For the text-containing cell, return its midpoint in (x, y) coordinate format. 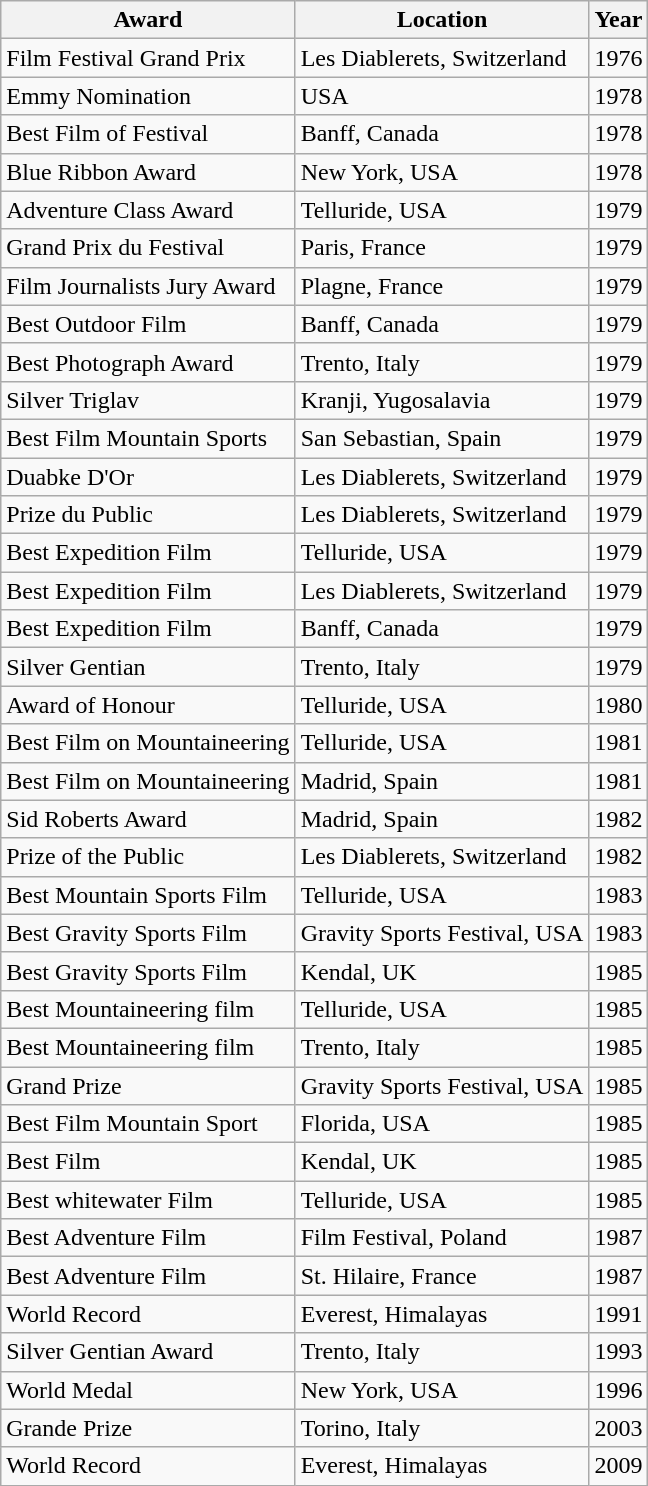
Prize du Public (148, 515)
Best Film of Festival (148, 134)
Film Journalists Jury Award (148, 286)
2009 (618, 1466)
Silver Gentian Award (148, 1352)
Year (618, 20)
Best Outdoor Film (148, 324)
1993 (618, 1352)
Plagne, France (442, 286)
Duabke D'Or (148, 477)
Grand Prix du Festival (148, 248)
Florida, USA (442, 1124)
Location (442, 20)
Adventure Class Award (148, 210)
Best whitewater Film (148, 1200)
Best Film Mountain Sports (148, 438)
Award of Honour (148, 705)
1976 (618, 58)
St. Hilaire, France (442, 1276)
Grand Prize (148, 1085)
Blue Ribbon Award (148, 172)
Torino, Italy (442, 1428)
1980 (618, 705)
Emmy Nomination (148, 96)
Sid Roberts Award (148, 819)
Best Photograph Award (148, 362)
Film Festival Grand Prix (148, 58)
World Medal (148, 1390)
Best Film (148, 1162)
2003 (618, 1428)
Silver Gentian (148, 667)
Silver Triglav (148, 400)
Prize of the Public (148, 857)
Paris, France (442, 248)
USA (442, 96)
Film Festival, Poland (442, 1238)
1991 (618, 1314)
San Sebastian, Spain (442, 438)
Kranji, Yugosalavia (442, 400)
Best Film Mountain Sport (148, 1124)
Best Mountain Sports Film (148, 895)
Award (148, 20)
1996 (618, 1390)
Grande Prize (148, 1428)
